For the text-containing cell, return its midpoint in (x, y) coordinate format. 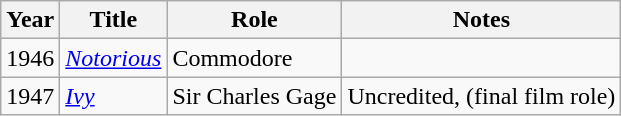
Notes (482, 20)
Commodore (254, 58)
Uncredited, (final film role) (482, 96)
1947 (30, 96)
Notorious (114, 58)
1946 (30, 58)
Role (254, 20)
Ivy (114, 96)
Sir Charles Gage (254, 96)
Year (30, 20)
Title (114, 20)
